Capture the cell that displays the provided text and extract its [X, Y] central coordinate. 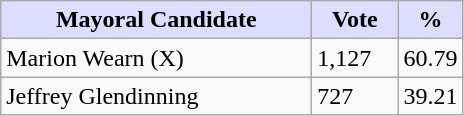
% [430, 20]
1,127 [355, 58]
39.21 [430, 96]
Mayoral Candidate [156, 20]
Vote [355, 20]
727 [355, 96]
Marion Wearn (X) [156, 58]
60.79 [430, 58]
Jeffrey Glendinning [156, 96]
